Return the [x, y] coordinate for the center point of the cell that contains the specified text.  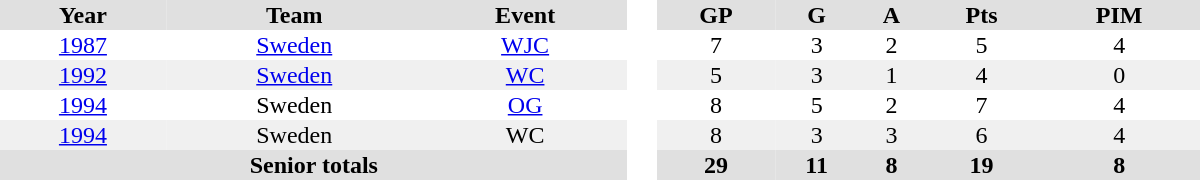
Team [294, 15]
G [817, 15]
PIM [1119, 15]
Year [83, 15]
Senior totals [314, 165]
WJC [526, 45]
Event [526, 15]
1 [891, 75]
6 [982, 135]
29 [716, 165]
19 [982, 165]
0 [1119, 75]
Pts [982, 15]
A [891, 15]
1987 [83, 45]
OG [526, 105]
GP [716, 15]
11 [817, 165]
1992 [83, 75]
